Return (x, y) of the center of cell containing provided text 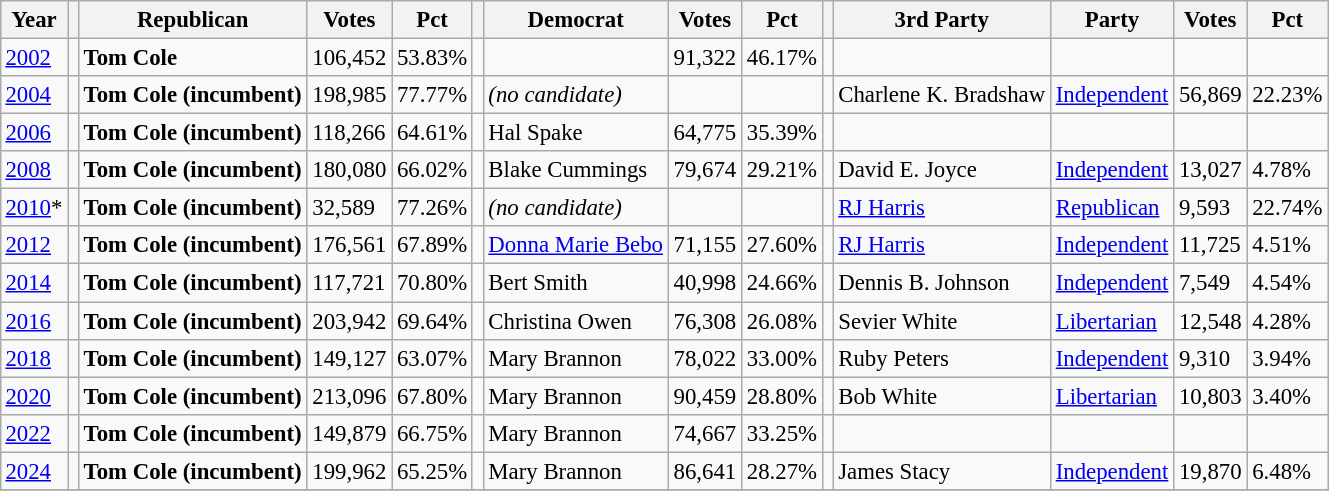
78,022 (704, 358)
79,674 (704, 170)
2024 (34, 471)
Bob White (942, 396)
2016 (34, 321)
67.89% (432, 245)
29.21% (782, 170)
Charlene K. Bradshaw (942, 95)
26.08% (782, 321)
2022 (34, 433)
11,725 (1210, 245)
Bert Smith (576, 283)
106,452 (350, 57)
12,548 (1210, 321)
2014 (34, 283)
Tom Cole (192, 57)
19,870 (1210, 471)
Democrat (576, 20)
2010* (34, 208)
2002 (34, 57)
91,322 (704, 57)
180,080 (350, 170)
22.23% (1288, 95)
56,869 (1210, 95)
13,027 (1210, 170)
4.78% (1288, 170)
70.80% (432, 283)
3.40% (1288, 396)
67.80% (432, 396)
176,561 (350, 245)
2006 (34, 133)
86,641 (704, 471)
90,459 (704, 396)
149,127 (350, 358)
Dennis B. Johnson (942, 283)
2018 (34, 358)
2020 (34, 396)
Donna Marie Bebo (576, 245)
6.48% (1288, 471)
28.27% (782, 471)
4.51% (1288, 245)
4.54% (1288, 283)
2004 (34, 95)
64,775 (704, 133)
53.83% (432, 57)
10,803 (1210, 396)
35.39% (782, 133)
32,589 (350, 208)
4.28% (1288, 321)
213,096 (350, 396)
28.80% (782, 396)
3rd Party (942, 20)
46.17% (782, 57)
66.75% (432, 433)
69.64% (432, 321)
66.02% (432, 170)
David E. Joyce (942, 170)
63.07% (432, 358)
Ruby Peters (942, 358)
24.66% (782, 283)
9,593 (1210, 208)
Sevier White (942, 321)
3.94% (1288, 358)
76,308 (704, 321)
2008 (34, 170)
7,549 (1210, 283)
203,942 (350, 321)
74,667 (704, 433)
James Stacy (942, 471)
27.60% (782, 245)
Party (1112, 20)
199,962 (350, 471)
65.25% (432, 471)
Hal Spake (576, 133)
Christina Owen (576, 321)
33.25% (782, 433)
71,155 (704, 245)
118,266 (350, 133)
198,985 (350, 95)
40,998 (704, 283)
Year (34, 20)
77.26% (432, 208)
77.77% (432, 95)
33.00% (782, 358)
22.74% (1288, 208)
9,310 (1210, 358)
Blake Cummings (576, 170)
2012 (34, 245)
117,721 (350, 283)
149,879 (350, 433)
64.61% (432, 133)
